For the text-containing cell, return its midpoint in (X, Y) coordinate format. 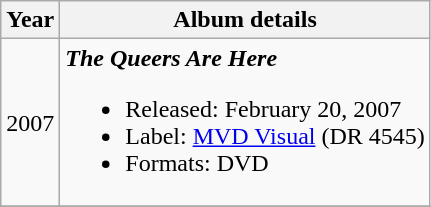
2007 (30, 122)
Year (30, 20)
The Queers Are HereReleased: February 20, 2007Label: MVD Visual (DR 4545)Formats: DVD (245, 122)
Album details (245, 20)
